From the cell containing the given text, extract its center point as [x, y] coordinate. 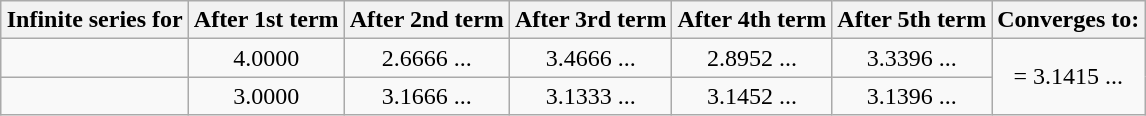
3.0000 [266, 96]
3.4666 ... [590, 58]
3.1452 ... [752, 96]
Converges to: [1068, 20]
After 1st term [266, 20]
Infinite series for [94, 20]
3.1396 ... [912, 96]
3.3396 ... [912, 58]
After 3rd term [590, 20]
3.1666 ... [426, 96]
After 5th term [912, 20]
= 3.1415 ... [1068, 77]
4.0000 [266, 58]
3.1333 ... [590, 96]
After 4th term [752, 20]
After 2nd term [426, 20]
2.8952 ... [752, 58]
2.6666 ... [426, 58]
